Search for the cell housing the specified text and yield its [X, Y] center coordinate. 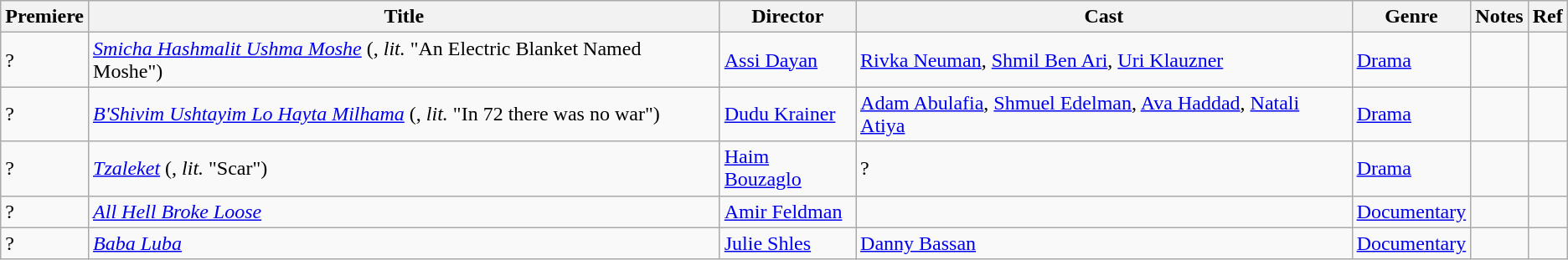
Baba Luba [405, 243]
All Hell Broke Loose [405, 212]
Smicha Hashmalit Ushma Moshe (, lit. "An Electric Blanket Named Moshe") [405, 60]
Tzaleket (, lit. "Scar") [405, 169]
Ref [1548, 17]
Title [405, 17]
Haim Bouzaglo [787, 169]
Assi Dayan [787, 60]
Dudu Krainer [787, 114]
Rivka Neuman, Shmil Ben Ari, Uri Klauzner [1104, 60]
Danny Bassan [1104, 243]
Notes [1499, 17]
Genre [1411, 17]
Cast [1104, 17]
B'Shivim Ushtayim Lo Hayta Milhama (, lit. "In 72 there was no war") [405, 114]
Adam Abulafia, Shmuel Edelman, Ava Haddad, Natali Atiya [1104, 114]
Julie Shles [787, 243]
Director [787, 17]
Amir Feldman [787, 212]
Premiere [45, 17]
